Locate the cell with the specified text and output its [X, Y] center coordinate. 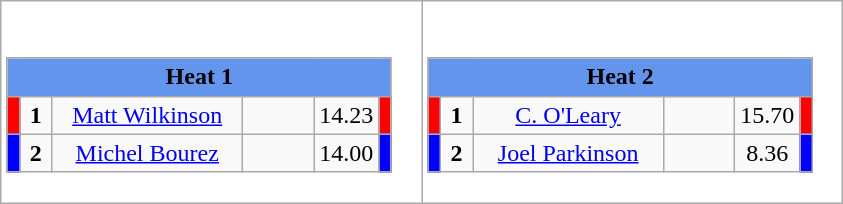
Joel Parkinson [568, 153]
15.70 [768, 115]
C. O'Leary [568, 115]
Matt Wilkinson [148, 115]
14.23 [346, 115]
Michel Bourez [148, 153]
Heat 1 1 Matt Wilkinson 14.23 2 Michel Bourez 14.00 [212, 102]
Heat 1 [199, 77]
Heat 2 [620, 77]
8.36 [768, 153]
14.00 [346, 153]
Heat 2 1 C. O'Leary 15.70 2 Joel Parkinson 8.36 [632, 102]
